Find where the given text appears and provide that cell's center as (X, Y) coordinate. 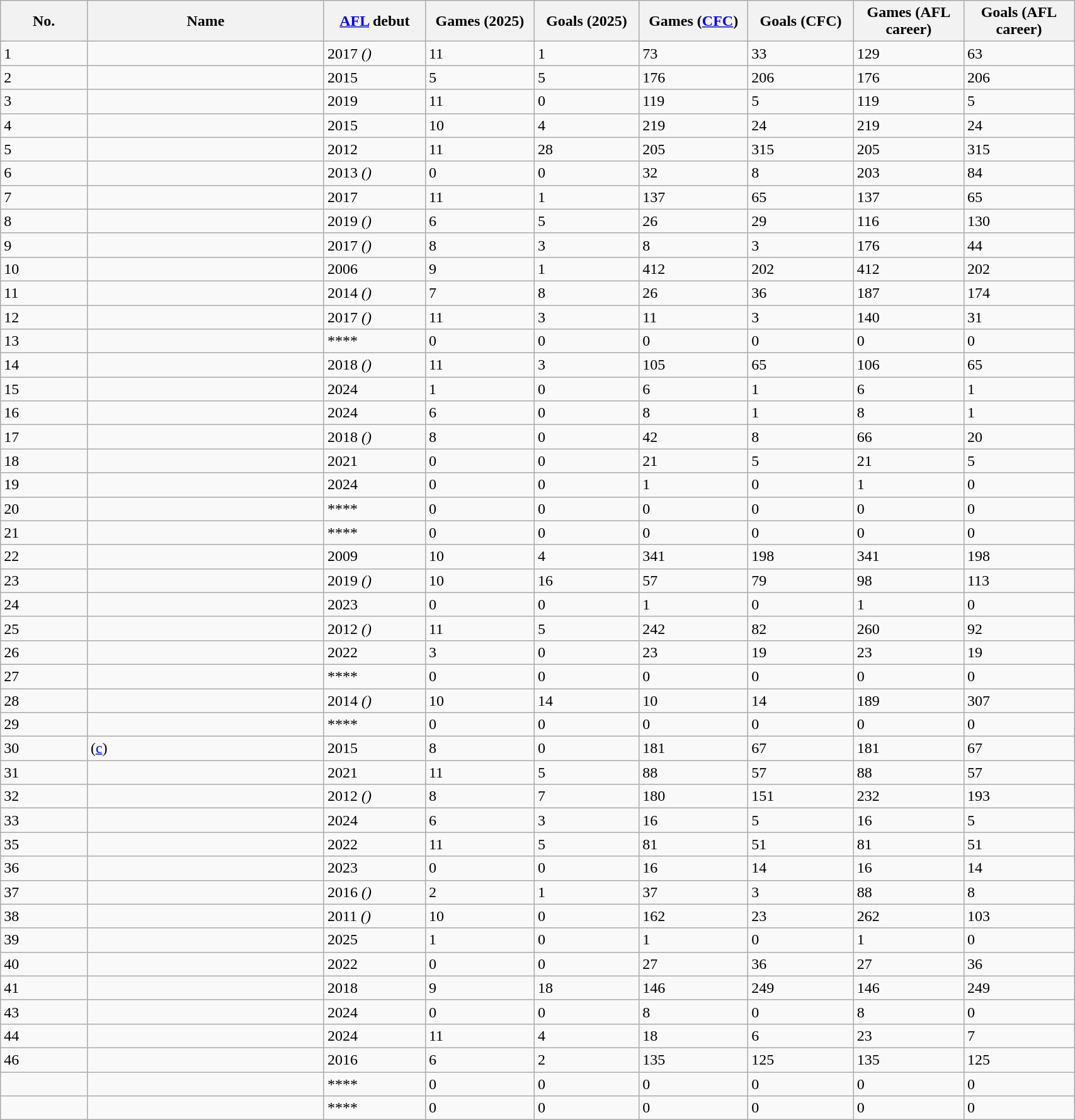
Games (AFL career) (908, 21)
174 (1019, 293)
15 (44, 389)
307 (1019, 701)
2019 (374, 101)
30 (44, 749)
41 (44, 988)
98 (908, 580)
103 (1019, 916)
84 (1019, 173)
262 (908, 916)
12 (44, 317)
Games (CFC) (694, 21)
2009 (374, 557)
13 (44, 341)
2011 () (374, 916)
92 (1019, 628)
35 (44, 844)
63 (1019, 54)
140 (908, 317)
AFL debut (374, 21)
Goals (2025) (586, 21)
25 (44, 628)
2016 () (374, 892)
189 (908, 701)
2016 (374, 1060)
2013 () (374, 173)
73 (694, 54)
260 (908, 628)
66 (908, 437)
39 (44, 940)
No. (44, 21)
232 (908, 796)
17 (44, 437)
Games (2025) (480, 21)
Name (205, 21)
2012 (374, 149)
187 (908, 293)
2017 (374, 197)
43 (44, 1012)
(c) (205, 749)
105 (694, 365)
203 (908, 173)
79 (801, 580)
180 (694, 796)
Goals (AFL career) (1019, 21)
82 (801, 628)
193 (1019, 796)
38 (44, 916)
242 (694, 628)
40 (44, 964)
46 (44, 1060)
151 (801, 796)
Goals (CFC) (801, 21)
2018 (374, 988)
130 (1019, 221)
106 (908, 365)
162 (694, 916)
113 (1019, 580)
22 (44, 557)
2006 (374, 269)
42 (694, 437)
2025 (374, 940)
129 (908, 54)
116 (908, 221)
